Locate the cell with the specified text and output its [x, y] center coordinate. 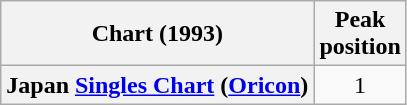
Chart (1993) [158, 34]
Japan Singles Chart (Oricon) [158, 85]
1 [360, 85]
Peakposition [360, 34]
